Extract the [x, y] coordinate from the center of the cell holding the provided text.  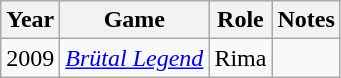
Notes [306, 20]
Year [30, 20]
Game [134, 20]
Rima [240, 58]
Brütal Legend [134, 58]
2009 [30, 58]
Role [240, 20]
